Extract the [x, y] coordinate from the center of the cell holding the provided text.  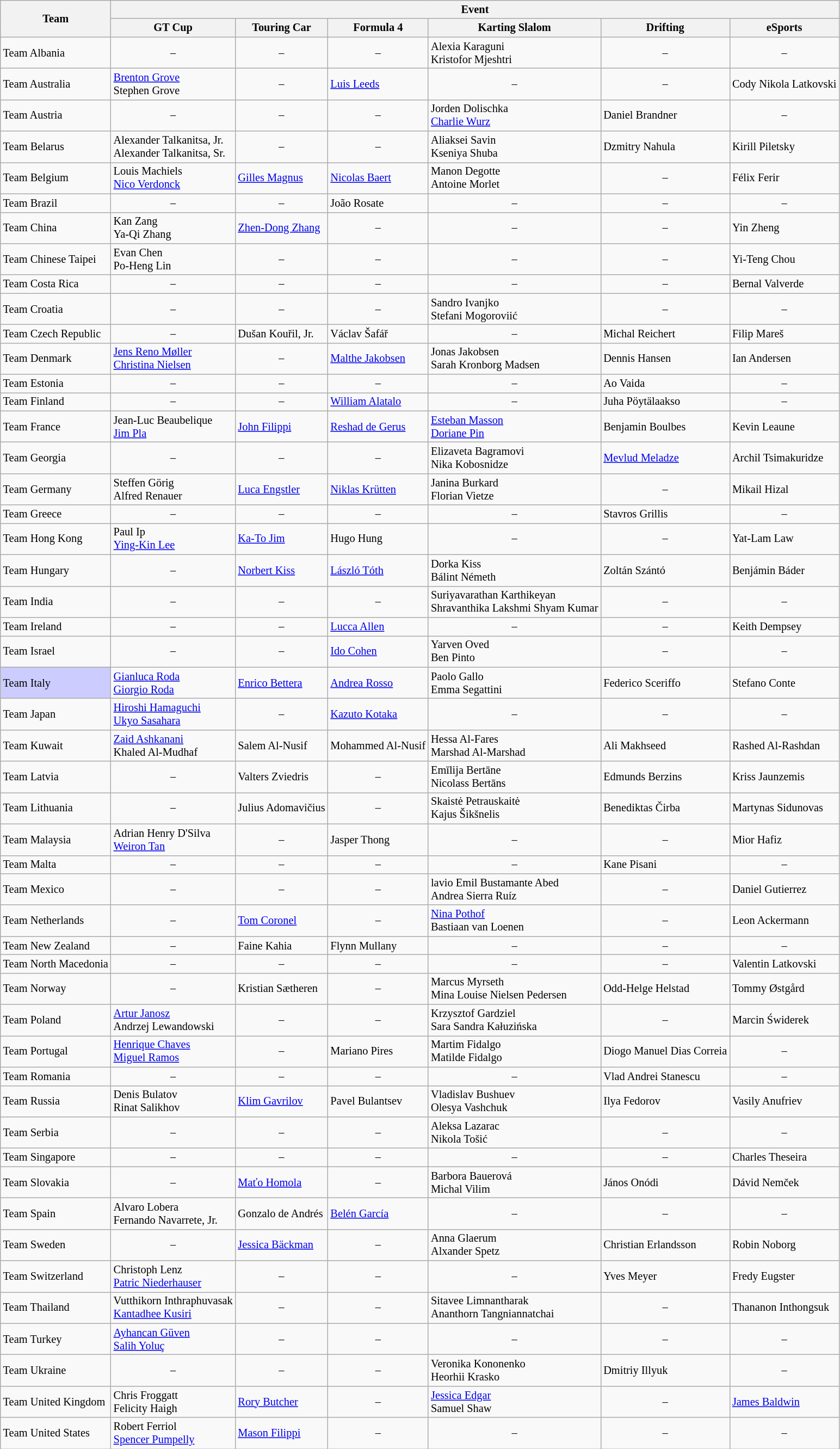
Team Estonia [55, 384]
Daniel Brandner [665, 115]
Team Mexico [55, 889]
Andrea Rosso [378, 683]
Team Latvia [55, 777]
Team Croatia [55, 309]
Paul Ip Ying-Kin Lee [173, 539]
Martim Fidalgo Matilde Fidalgo [515, 1051]
Yarven Oved Ben Pinto [515, 651]
Team France [55, 427]
Team Ireland [55, 626]
Rashed Al-Rashdan [785, 745]
Jens Reno Møller Christina Nielsen [173, 359]
Luis Leeds [378, 84]
Hessa Al-Fares Marshad Al-Marshad [515, 745]
Vutthikorn Inthraphuvasak Kantadhee Kusiri [173, 1308]
Zaid Ashkanani Khaled Al-Mudhaf [173, 745]
Team Serbia [55, 1132]
Team Russia [55, 1101]
Yat-Lam Law [785, 539]
Mason Filippi [281, 1433]
Malthe Jakobsen [378, 359]
Sitavee Limnantharak Ananthorn Tangniannatchai [515, 1308]
Nicolas Baert [378, 178]
Artur Janosz Andrzej Lewandowski [173, 1020]
Edmunds Berzins [665, 777]
Hugo Hung [378, 539]
Dávid Nemček [785, 1182]
Juha Pöytälaakso [665, 402]
Faine Kahia [281, 946]
Team United Kingdom [55, 1402]
Formula 4 [378, 28]
John Filippi [281, 427]
Dorka Kiss Bálint Németh [515, 570]
Maťo Homola [281, 1182]
Jean-Luc Beaubelique Jim Pla [173, 427]
Kristian Sætheren [281, 989]
Yin Zheng [785, 228]
Ian Andersen [785, 359]
Team Greece [55, 514]
Jorden Dolischka Charlie Wurz [515, 115]
Jessica Edgar Samuel Shaw [515, 1402]
Team Australia [55, 84]
Henrique Chaves Miguel Ramos [173, 1051]
Team North Macedonia [55, 964]
Denis Bulatov Rinat Salikhov [173, 1101]
Daniel Gutierrez [785, 889]
Team Hong Kong [55, 539]
Mevlud Meladze [665, 458]
Touring Car [281, 28]
Team New Zealand [55, 946]
Robert Ferriol Spencer Pumpelly [173, 1433]
James Baldwin [785, 1402]
Anna Glaerum Alxander Spetz [515, 1245]
Alvaro Lobera Fernando Navarrete, Jr. [173, 1213]
Hiroshi Hamaguchi Ukyo Sasahara [173, 714]
Team Norway [55, 989]
Team Portugal [55, 1051]
Klim Gavrilov [281, 1101]
Archil Tsimakuridze [785, 458]
Gonzalo de Andrés [281, 1213]
Ao Vaida [665, 384]
Benediktas Čirba [665, 808]
Team Malta [55, 865]
Team Czech Republic [55, 334]
Martynas Sidunovas [785, 808]
Mikail Hizal [785, 489]
Team Denmark [55, 359]
Team Romania [55, 1076]
János Onódi [665, 1182]
Filip Mareš [785, 334]
Robin Noborg [785, 1245]
Team Slovakia [55, 1182]
Charles Theseira [785, 1157]
Enrico Bettera [281, 683]
Keith Dempsey [785, 626]
Team Georgia [55, 458]
Stavros Grillis [665, 514]
João Rosate [378, 203]
Kirill Piletsky [785, 147]
Team Chinese Taipei [55, 259]
Team United States [55, 1433]
Team Belarus [55, 147]
Chris Froggatt Felicity Haigh [173, 1402]
Václav Šafář [378, 334]
Team Belgium [55, 178]
Ayhancan Güven Salih Yoluç [173, 1339]
Team Switzerland [55, 1277]
Kevin Leaune [785, 427]
Michal Reichert [665, 334]
Niklas Krütten [378, 489]
Luca Engstler [281, 489]
Barbora Bauerová Michal Vilim [515, 1182]
Benjamin Boulbes [665, 427]
lavio Emil Bustamante Abed Andrea Sierra Ruíz [515, 889]
Diogo Manuel Dias Correia [665, 1051]
Pavel Bulantsev [378, 1101]
Team Costa Rica [55, 284]
Vladislav Bushuev Olesya Vashchuk [515, 1101]
Team Japan [55, 714]
Brenton GroveStephen Grove [173, 84]
Tom Coronel [281, 921]
Emīlija Bertāne Nicolass Bertāns [515, 777]
Suriyavarathan Karthikeyan Shravanthika Lakshmi Shyam Kumar [515, 602]
Dušan Kouřil, Jr. [281, 334]
Sandro Ivanjko Stefani Mogoroviić [515, 309]
Leon Ackermann [785, 921]
Aliaksei Savin Kseniya Shuba [515, 147]
Benjámin Báder [785, 570]
Mior Hafiz [785, 840]
Thananon Inthongsuk [785, 1308]
Gilles Magnus [281, 178]
Christian Erlandsson [665, 1245]
Team Germany [55, 489]
Kan Zang Ya-Qi Zhang [173, 228]
Louis Machiels Nico Verdonck [173, 178]
Ilya Fedorov [665, 1101]
Team Malaysia [55, 840]
Jasper Thong [378, 840]
Dzmitry Nahula [665, 147]
Bernal Valverde [785, 284]
Team Hungary [55, 570]
Team Singapore [55, 1157]
Team Kuwait [55, 745]
Krzysztof Gardziel Sara Sandra Kałuzińska [515, 1020]
Event [475, 9]
Dennis Hansen [665, 359]
Team Sweden [55, 1245]
Veronika Kononenko Heorhii Krasko [515, 1371]
Skaistė Petrauskaitė Kajus Šikšnelis [515, 808]
Esteban Masson Doriane Pin [515, 427]
Zoltán Szántó [665, 570]
Kriss Jaunzemis [785, 777]
Jonas Jakobsen Sarah Kronborg Madsen [515, 359]
Steffen Görig Alfred Renauer [173, 489]
Cody Nikola Latkovski [785, 84]
GT Cup [173, 28]
Lucca Allen [378, 626]
Ido Cohen [378, 651]
Valentin Latkovski [785, 964]
Manon Degotte Antoine Morlet [515, 178]
Team India [55, 602]
Nina Pothof Bastiaan van Loenen [515, 921]
Team Ukraine [55, 1371]
Team Austria [55, 115]
William Alatalo [378, 402]
Team Thailand [55, 1308]
Mariano Pires [378, 1051]
Stefano Conte [785, 683]
Team Brazil [55, 203]
Flynn Mullany [378, 946]
Yi-Teng Chou [785, 259]
Drifting [665, 28]
Team Poland [55, 1020]
Jessica Bäckman [281, 1245]
Federico Sceriffo [665, 683]
Dmitriy Illyuk [665, 1371]
Alexander Talkanitsa, Jr. Alexander Talkanitsa, Sr. [173, 147]
Ka-To Jim [281, 539]
Team Israel [55, 651]
Kane Pisani [665, 865]
Karting Slalom [515, 28]
Evan ChenPo-Heng Lin [173, 259]
Vlad Andrei Stanescu [665, 1076]
Team Italy [55, 683]
Norbert Kiss [281, 570]
Ali Makhseed [665, 745]
Paolo GalloEmma Segattini [515, 683]
Valters Zviedris [281, 777]
Julius Adomavičius [281, 808]
Team Turkey [55, 1339]
Vasily Anufriev [785, 1101]
László Tóth [378, 570]
Félix Ferir [785, 178]
Christoph Lenz Patric Niederhauser [173, 1277]
Team China [55, 228]
Salem Al-Nusif [281, 745]
Odd-Helge Helstad [665, 989]
Belén García [378, 1213]
Team Spain [55, 1213]
Rory Butcher [281, 1402]
Team [55, 19]
Adrian Henry D'Silva Weiron Tan [173, 840]
Alexia Karaguni Kristofor Mjeshtri [515, 53]
Elizaveta Bagramovi Nika Kobosnidze [515, 458]
Reshad de Gerus [378, 427]
Team Lithuania [55, 808]
Team Finland [55, 402]
Marcus Myrseth Mina Louise Nielsen Pedersen [515, 989]
Fredy Eugster [785, 1277]
Kazuto Kotaka [378, 714]
Tommy Østgård [785, 989]
Aleksa Lazarac Nikola Tošić [515, 1132]
Gianluca Roda Giorgio Roda [173, 683]
Team Netherlands [55, 921]
Janina Burkard Florian Vietze [515, 489]
Team Albania [55, 53]
Zhen-Dong Zhang [281, 228]
Yves Meyer [665, 1277]
Mohammed Al-Nusif [378, 745]
eSports [785, 28]
Marcin Świderek [785, 1020]
